Search for the cell housing the specified text and yield its [X, Y] center coordinate. 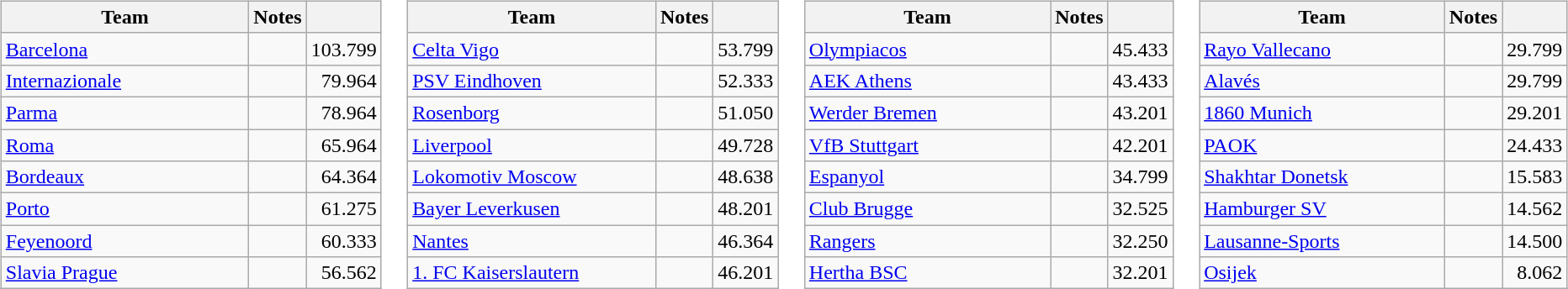
65.964 [343, 145]
60.333 [343, 241]
Werder Bremen [927, 113]
Porto [124, 209]
Osijek [1322, 273]
Rosenborg [532, 113]
PSV Eindhoven [532, 81]
Celta Vigo [532, 49]
14.562 [1534, 209]
45.433 [1141, 49]
51.050 [745, 113]
14.500 [1534, 241]
15.583 [1534, 177]
32.525 [1141, 209]
64.364 [343, 177]
Alavés [1322, 81]
Club Brugge [927, 209]
61.275 [343, 209]
Liverpool [532, 145]
48.638 [745, 177]
Hamburger SV [1322, 209]
Feyenoord [124, 241]
Hertha BSC [927, 273]
Slavia Prague [124, 273]
Nantes [532, 241]
53.799 [745, 49]
78.964 [343, 113]
1. FC Kaiserslautern [532, 273]
Bayer Leverkusen [532, 209]
Olympiacos [927, 49]
42.201 [1141, 145]
1860 Munich [1322, 113]
PAOK [1322, 145]
46.364 [745, 241]
103.799 [343, 49]
Lokomotiv Moscow [532, 177]
48.201 [745, 209]
79.964 [343, 81]
24.433 [1534, 145]
Barcelona [124, 49]
49.728 [745, 145]
29.201 [1534, 113]
Bordeaux [124, 177]
43.201 [1141, 113]
Rayo Vallecano [1322, 49]
34.799 [1141, 177]
Espanyol [927, 177]
Internazionale [124, 81]
VfB Stuttgart [927, 145]
56.562 [343, 273]
32.250 [1141, 241]
46.201 [745, 273]
43.433 [1141, 81]
32.201 [1141, 273]
Lausanne-Sports [1322, 241]
8.062 [1534, 273]
52.333 [745, 81]
Shakhtar Donetsk [1322, 177]
Parma [124, 113]
Roma [124, 145]
AEK Athens [927, 81]
Rangers [927, 241]
